Capture the cell that displays the provided text and extract its [x, y] central coordinate. 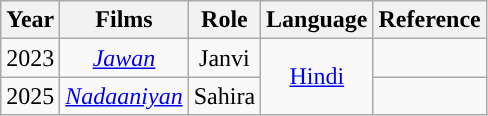
Nadaaniyan [124, 96]
Language [317, 20]
Hindi [317, 77]
Janvi [224, 58]
Films [124, 20]
2025 [30, 96]
2023 [30, 58]
Year [30, 20]
Sahira [224, 96]
Role [224, 20]
Reference [430, 20]
Jawan [124, 58]
